Search for the cell housing the specified text and yield its (X, Y) center coordinate. 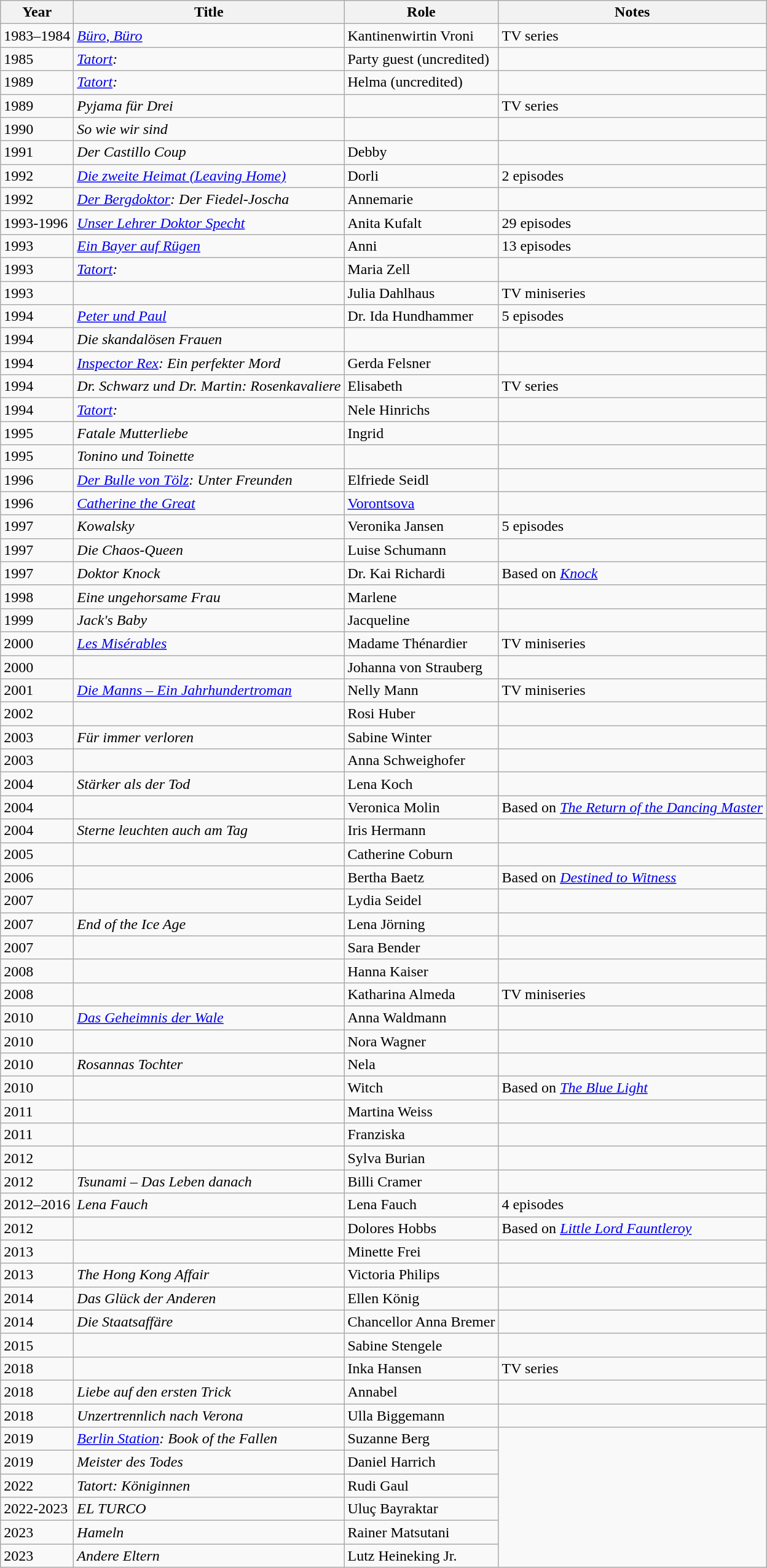
2 episodes (632, 176)
Nele Hinrichs (422, 410)
Notes (632, 12)
2012–2016 (37, 1205)
Ingrid (422, 433)
Tatort: Königinnen (209, 1486)
Nora Wagner (422, 1041)
Fatale Mutterliebe (209, 433)
Die Manns – Ein Jahrhundertroman (209, 691)
Der Bergdoktor: Der Fiedel-Joscha (209, 199)
End of the Ice Age (209, 924)
Ein Bayer auf Rügen (209, 246)
Lena Jörning (422, 924)
2022 (37, 1486)
Gerda Felsner (422, 363)
Hameln (209, 1532)
4 episodes (632, 1205)
Witch (422, 1088)
Berlin Station: Book of the Fallen (209, 1439)
1983–1984 (37, 36)
Ulla Biggemann (422, 1415)
Julia Dahlhaus (422, 293)
Für immer verloren (209, 737)
Year (37, 12)
Tonino und Toinette (209, 457)
Andere Eltern (209, 1556)
Billi Cramer (422, 1182)
Peter und Paul (209, 316)
29 episodes (632, 222)
2002 (37, 714)
2005 (37, 854)
Dolores Hobbs (422, 1228)
EL TURCO (209, 1509)
Rosi Huber (422, 714)
Role (422, 12)
Iris Hermann (422, 831)
1993-1996 (37, 222)
1999 (37, 620)
Helma (uncredited) (422, 82)
Maria Zell (422, 269)
Die zweite Heimat (Leaving Home) (209, 176)
Luise Schumann (422, 550)
Elisabeth (422, 386)
Elfriede Seidl (422, 480)
Jack's Baby (209, 620)
Uluç Bayraktar (422, 1509)
Rainer Matsutani (422, 1532)
Johanna von Strauberg (422, 667)
So wie wir sind (209, 129)
Sara Bender (422, 947)
2001 (37, 691)
Debby (422, 152)
Die skandalösen Frauen (209, 340)
Hanna Kaiser (422, 971)
Party guest (uncredited) (422, 59)
Jacqueline (422, 620)
2022-2023 (37, 1509)
Anna Schweighofer (422, 761)
1991 (37, 152)
Based on Destined to Witness (632, 877)
Ellen König (422, 1298)
Dr. Ida Hundhammer (422, 316)
Pyjama für Drei (209, 106)
Meister des Todes (209, 1462)
Dr. Kai Richardi (422, 573)
Annabel (422, 1392)
Nela (422, 1065)
Madame Thénardier (422, 643)
Catherine the Great (209, 503)
Büro, Büro (209, 36)
Eine ungehorsame Frau (209, 597)
Based on The Return of the Dancing Master (632, 807)
2006 (37, 877)
Inka Hansen (422, 1368)
Inspector Rex: Ein perfekter Mord (209, 363)
Catherine Coburn (422, 854)
Liebe auf den ersten Trick (209, 1392)
Title (209, 12)
Unser Lehrer Doktor Specht (209, 222)
Marlene (422, 597)
Daniel Harrich (422, 1462)
Chancellor Anna Bremer (422, 1322)
Sabine Stengele (422, 1345)
Unzertrennlich nach Verona (209, 1415)
Based on Little Lord Fauntleroy (632, 1228)
Suzanne Berg (422, 1439)
1990 (37, 129)
1985 (37, 59)
Bertha Baetz (422, 877)
Der Castillo Coup (209, 152)
Anita Kufalt (422, 222)
Sterne leuchten auch am Tag (209, 831)
Die Chaos-Queen (209, 550)
Rudi Gaul (422, 1486)
Rosannas Tochter (209, 1065)
Les Misérables (209, 643)
Kowalsky (209, 527)
Doktor Knock (209, 573)
Das Glück der Anderen (209, 1298)
Victoria Philips (422, 1275)
Anna Waldmann (422, 1017)
Veronika Jansen (422, 527)
Nelly Mann (422, 691)
2015 (37, 1345)
Vorontsova (422, 503)
Sylva Burian (422, 1158)
Minette Frei (422, 1252)
Kantinenwirtin Vroni (422, 36)
Dorli (422, 176)
Based on Knock (632, 573)
Stärker als der Tod (209, 784)
Die Staatsaffäre (209, 1322)
Martina Weiss (422, 1111)
Tsunami – Das Leben danach (209, 1182)
Sabine Winter (422, 737)
1998 (37, 597)
Das Geheimnis der Wale (209, 1017)
Der Bulle von Tölz: Unter Freunden (209, 480)
13 episodes (632, 246)
Based on The Blue Light (632, 1088)
Anni (422, 246)
Franziska (422, 1135)
Lydia Seidel (422, 901)
Lutz Heineking Jr. (422, 1556)
Annemarie (422, 199)
The Hong Kong Affair (209, 1275)
Katharina Almeda (422, 994)
Dr. Schwarz und Dr. Martin: Rosenkavaliere (209, 386)
Veronica Molin (422, 807)
Lena Koch (422, 784)
